Extract the [X, Y] coordinate from the center of the cell holding the provided text.  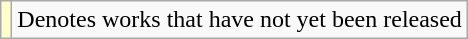
Denotes works that have not yet been released [240, 20]
